Pinpoint the cell where the given text exists, returning its [x, y] midpoint coordinate. 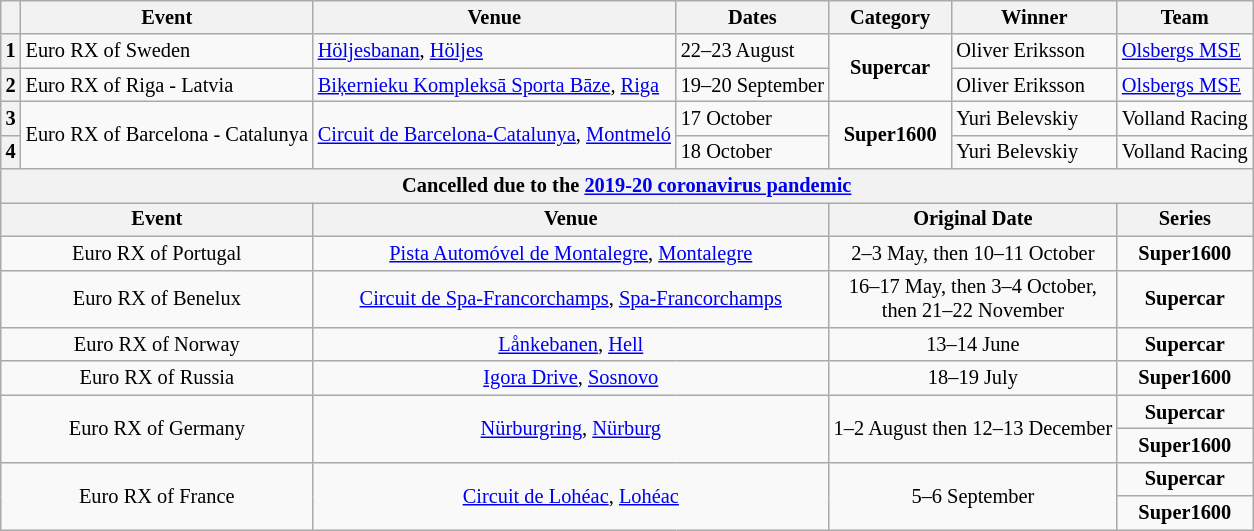
13–14 June [973, 344]
18 October [752, 152]
4 [11, 152]
Circuit de Lohéac, Lohéac [571, 496]
Euro RX of Benelux [157, 299]
22–23 August [752, 51]
Euro RX of Barcelona - Catalunya [167, 134]
3 [11, 118]
Pista Automóvel de Montalegre, Montalegre [571, 253]
Circuit de Spa-Francorchamps, Spa-Francorchamps [571, 299]
1 [11, 51]
Series [1185, 219]
Euro RX of Riga - Latvia [167, 85]
1–2 August then 12–13 December [973, 428]
5–6 September [973, 496]
Höljesbanan, Höljes [494, 51]
Euro RX of France [157, 496]
Circuit de Barcelona-Catalunya, Montmeló [494, 134]
16–17 May, then 3–4 October,then 21–22 November [973, 299]
Euro RX of Russia [157, 378]
Original Date [973, 219]
18–19 July [973, 378]
Biķernieku Kompleksā Sporta Bāze, Riga [494, 85]
2–3 May, then 10–11 October [973, 253]
Euro RX of Portugal [157, 253]
Lånkebanen, Hell [571, 344]
Dates [752, 17]
19–20 September [752, 85]
2 [11, 85]
Winner [1035, 17]
Igora Drive, Sosnovo [571, 378]
17 October [752, 118]
Category [890, 17]
Euro RX of Germany [157, 428]
Nürburgring, Nürburg [571, 428]
Team [1185, 17]
Euro RX of Sweden [167, 51]
Euro RX of Norway [157, 344]
Cancelled due to the 2019-20 coronavirus pandemic [627, 186]
